Output the (X, Y) coordinate of the center of the cell containing the given text.  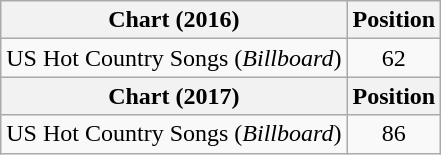
Chart (2016) (174, 20)
62 (394, 58)
Chart (2017) (174, 96)
86 (394, 134)
